Identify which cell holds the provided text, then report its [x, y] central coordinate. 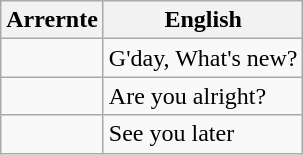
English [203, 20]
G'day, What's new? [203, 58]
See you later [203, 134]
Are you alright? [203, 96]
Arrernte [52, 20]
